From the cell containing the given text, extract its center point as [x, y] coordinate. 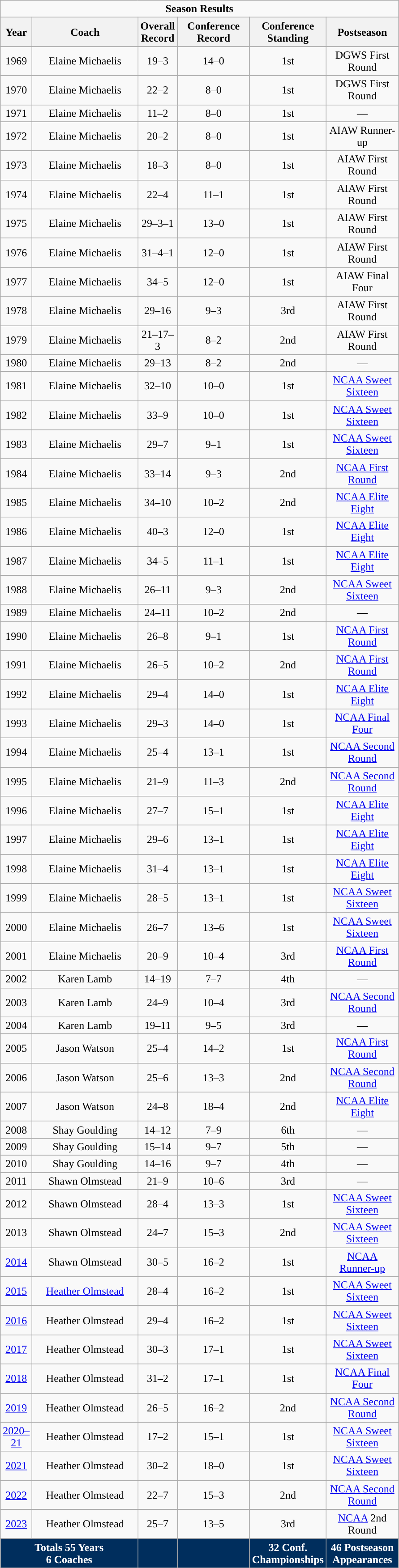
1975 [16, 224]
24–8 [158, 1107]
33–14 [158, 473]
2017 [16, 1349]
2015 [16, 1291]
1977 [16, 282]
15–14 [158, 1147]
1988 [16, 590]
2003 [16, 1002]
Conference Record [213, 32]
13–5 [213, 1524]
34–10 [158, 503]
24–9 [158, 1002]
1998 [16, 869]
2007 [16, 1107]
24–7 [158, 1233]
Overall Record [158, 32]
19–11 [158, 1025]
AIAW Runner-up [362, 136]
2012 [16, 1204]
30–2 [158, 1466]
1973 [16, 166]
2001 [16, 956]
29–7 [158, 445]
30–3 [158, 1349]
2021 [16, 1466]
11–2 [158, 113]
6th [287, 1130]
29–3 [158, 723]
2020–21 [16, 1437]
40–3 [158, 531]
Totals 55 Years6 Coaches [69, 1553]
26–8 [158, 636]
13–0 [213, 224]
26–11 [158, 590]
Year [16, 32]
46 Postseason Appearances [362, 1553]
1970 [16, 90]
1997 [16, 840]
2009 [16, 1147]
7–7 [213, 979]
2013 [16, 1233]
28–5 [158, 898]
2014 [16, 1262]
30–5 [158, 1262]
2008 [16, 1130]
13–6 [213, 927]
1971 [16, 113]
2010 [16, 1164]
1974 [16, 194]
1992 [16, 694]
18–0 [213, 1466]
2022 [16, 1495]
1987 [16, 561]
11–3 [213, 781]
22–7 [158, 1495]
22–2 [158, 90]
20–9 [158, 956]
2000 [16, 927]
1990 [16, 636]
1989 [16, 613]
18–4 [213, 1107]
2011 [16, 1181]
2002 [16, 979]
1978 [16, 310]
32–10 [158, 387]
1996 [16, 811]
31–4–1 [158, 252]
NCAA 2nd Round [362, 1524]
7–9 [213, 1130]
14–19 [158, 979]
9–5 [213, 1025]
19–3 [158, 61]
1991 [16, 665]
2019 [16, 1407]
29–13 [158, 363]
14–16 [158, 1164]
29–3–1 [158, 224]
1972 [16, 136]
14–12 [158, 1130]
AIAW Final Four [362, 282]
NCAA Runner-up [362, 1262]
1986 [16, 531]
1981 [16, 387]
25–6 [158, 1077]
20–2 [158, 136]
1999 [16, 898]
1980 [16, 363]
2023 [16, 1524]
2006 [16, 1077]
32 Conf. Championships [287, 1553]
1993 [16, 723]
21–17–3 [158, 340]
1969 [16, 61]
10–6 [213, 1181]
1985 [16, 503]
14–2 [213, 1049]
1983 [16, 445]
2005 [16, 1049]
5th [287, 1147]
Coach [85, 32]
26–7 [158, 927]
31–4 [158, 869]
Conference Standing [287, 32]
17–2 [158, 1437]
22–4 [158, 194]
29–6 [158, 840]
1994 [16, 752]
Season Results [200, 9]
2018 [16, 1379]
2016 [16, 1321]
31–2 [158, 1379]
18–3 [158, 166]
27–7 [158, 811]
24–11 [158, 613]
2004 [16, 1025]
1979 [16, 340]
1982 [16, 415]
Postseason [362, 32]
1984 [16, 473]
33–9 [158, 415]
25–7 [158, 1524]
1976 [16, 252]
29–16 [158, 310]
1995 [16, 781]
